Capture the cell that displays the provided text and extract its (x, y) central coordinate. 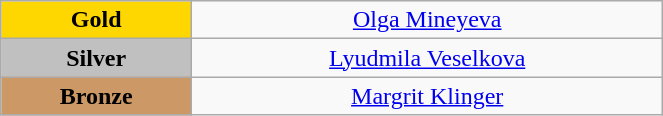
Gold (96, 20)
Bronze (96, 96)
Silver (96, 58)
Margrit Klinger (428, 96)
Lyudmila Veselkova (428, 58)
Olga Mineyeva (428, 20)
